Locate the cell with the specified text and output its [x, y] center coordinate. 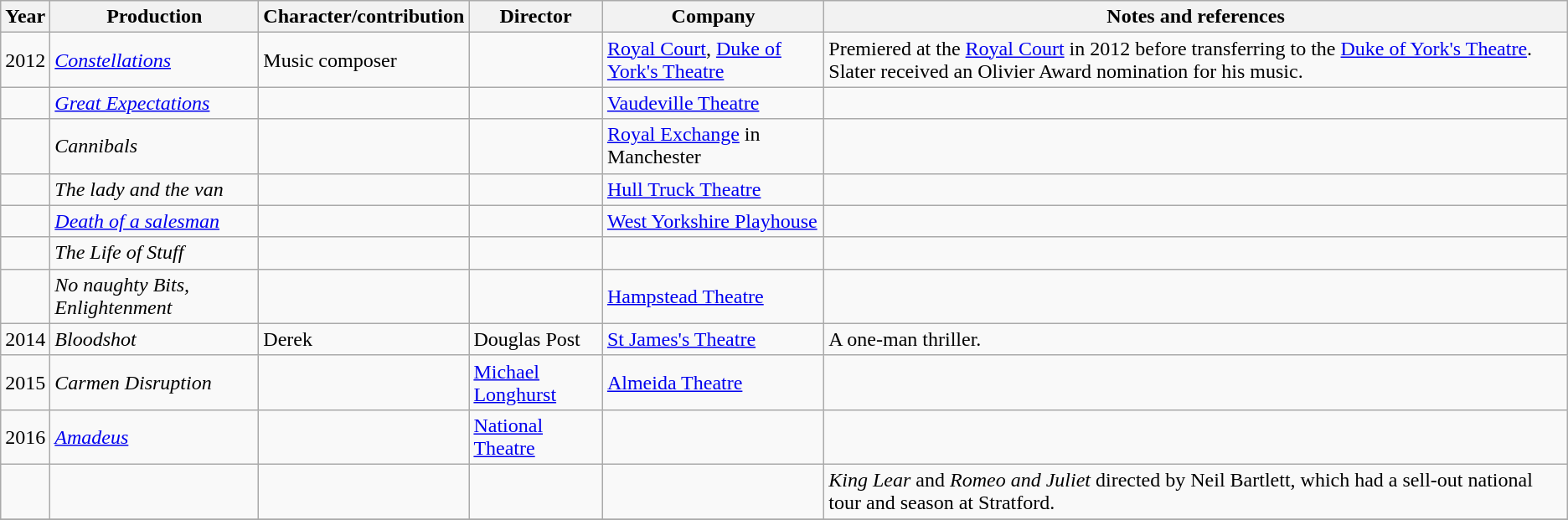
King Lear and Romeo and Juliet directed by Neil Bartlett, which had a sell-out national tour and season at Stratford. [1196, 491]
Bloodshot [154, 339]
Carmen Disruption [154, 382]
Royal Court, Duke of York's Theatre [713, 60]
Death of a salesman [154, 221]
2014 [25, 339]
Hampstead Theatre [713, 296]
Cannibals [154, 146]
Music composer [364, 60]
Company [713, 17]
2016 [25, 437]
Director [536, 17]
2012 [25, 60]
Amadeus [154, 437]
Almeida Theatre [713, 382]
No naughty Bits, Enlightenment [154, 296]
Great Expectations [154, 103]
Hull Truck Theatre [713, 189]
A one-man thriller. [1196, 339]
The Life of Stuff [154, 253]
St James's Theatre [713, 339]
Derek [364, 339]
Vaudeville Theatre [713, 103]
Royal Exchange in Manchester [713, 146]
West Yorkshire Playhouse [713, 221]
Douglas Post [536, 339]
Notes and references [1196, 17]
Michael Longhurst [536, 382]
Premiered at the Royal Court in 2012 before transferring to the Duke of York's Theatre. Slater received an Olivier Award nomination for his music. [1196, 60]
The lady and the van [154, 189]
Character/contribution [364, 17]
Year [25, 17]
National Theatre [536, 437]
2015 [25, 382]
Production [154, 17]
Constellations [154, 60]
